Return the [X, Y] coordinate for the center point of the cell that contains the specified text.  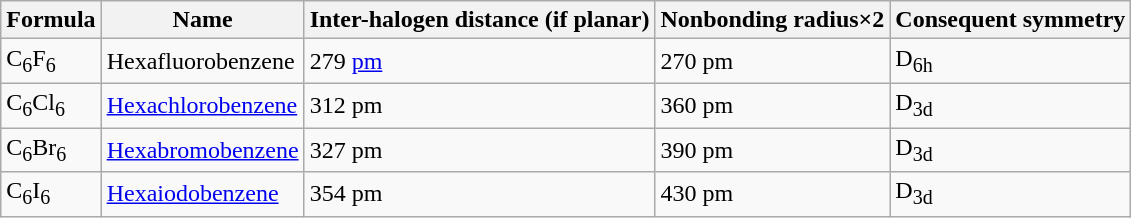
C6I6 [51, 194]
Hexachlorobenzene [202, 105]
D6h [1010, 61]
Hexafluorobenzene [202, 61]
Name [202, 20]
354 pm [480, 194]
Consequent symmetry [1010, 20]
279 pm [480, 61]
327 pm [480, 150]
Nonbonding radius×2 [772, 20]
390 pm [772, 150]
Hexaiodobenzene [202, 194]
C6Cl6 [51, 105]
Formula [51, 20]
312 pm [480, 105]
270 pm [772, 61]
Inter-halogen distance (if planar) [480, 20]
C6Br6 [51, 150]
430 pm [772, 194]
C6F6 [51, 61]
Hexabromobenzene [202, 150]
360 pm [772, 105]
